Search for the cell housing the specified text and yield its [x, y] center coordinate. 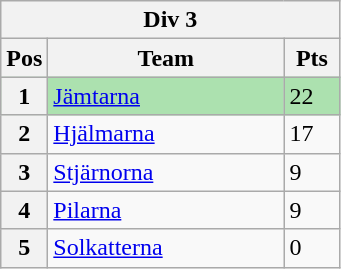
Stjärnorna [166, 172]
Jämtarna [166, 96]
Pilarna [166, 210]
Pts [312, 58]
0 [312, 248]
22 [312, 96]
2 [24, 134]
Hjälmarna [166, 134]
Div 3 [170, 20]
17 [312, 134]
4 [24, 210]
1 [24, 96]
Team [166, 58]
Pos [24, 58]
3 [24, 172]
Solkatterna [166, 248]
5 [24, 248]
